Determine the (x, y) coordinate at the center of the cell enclosing the given text.  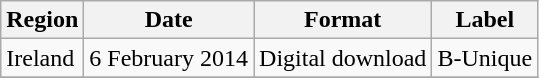
Format (343, 20)
Region (42, 20)
Date (169, 20)
Digital download (343, 58)
Ireland (42, 58)
B-Unique (485, 58)
6 February 2014 (169, 58)
Label (485, 20)
